For the text-containing cell, return its midpoint in [x, y] coordinate format. 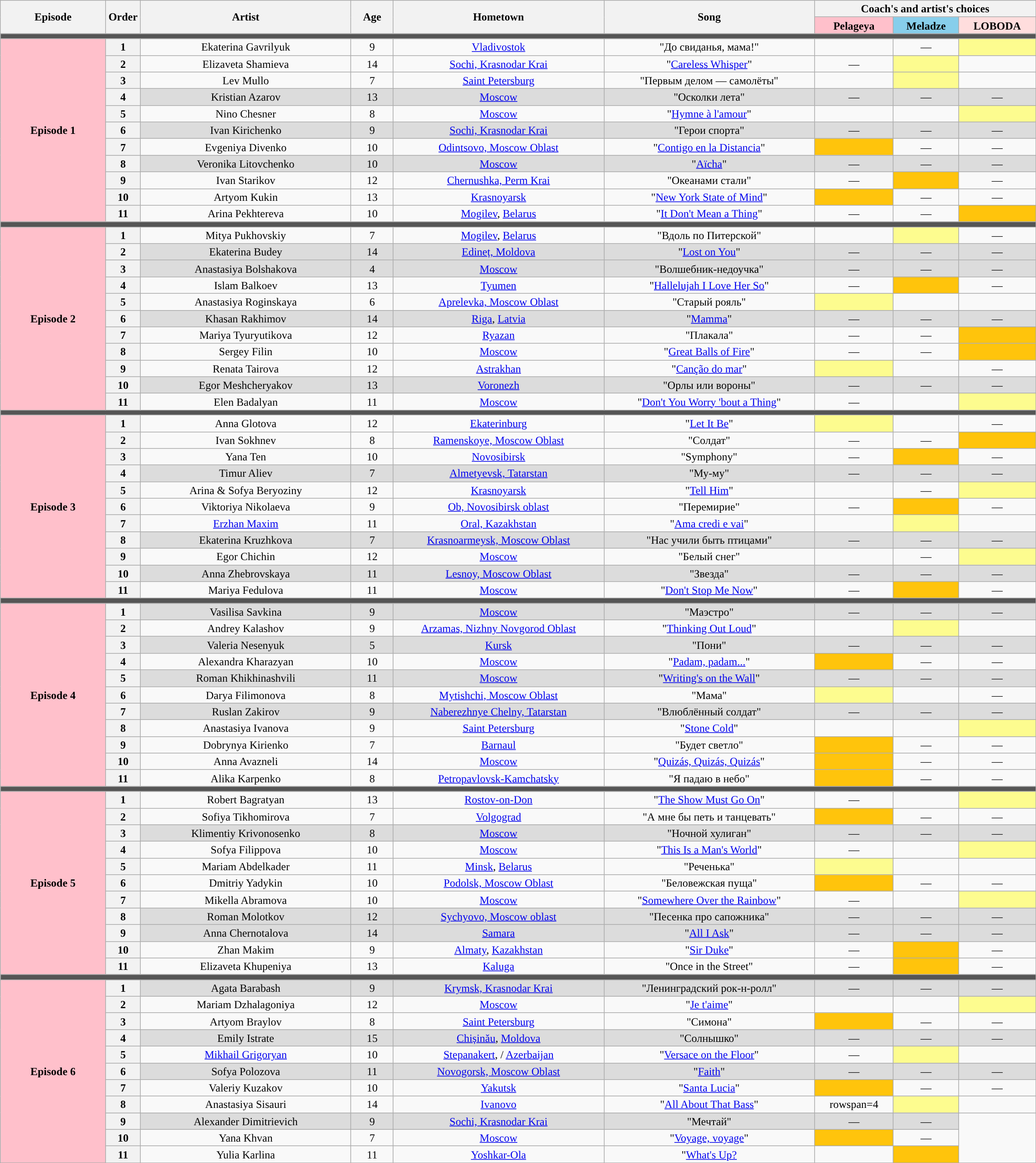
Samara [498, 933]
Episode [53, 17]
"Let It Be" [709, 423]
Artyom Braylov [246, 1021]
"Stone Cold" [709, 729]
Kaluga [498, 966]
Rostov-on-Don [498, 800]
"Пони" [709, 645]
"Реченька" [709, 866]
Yakutsk [498, 1088]
"Перемирие" [709, 506]
Ekaterinburg [498, 423]
Yana Ten [246, 457]
"Thinking Out Loud" [709, 628]
Khasan Rakhimov [246, 319]
"Ночной хулиган" [709, 833]
Almaty, Kazakhstan [498, 950]
Agata Barabash [246, 988]
Anastasiya Ivanova [246, 729]
Alexander Dimitrievich [246, 1121]
"Симона" [709, 1021]
Islam Balkoev [246, 285]
LOBODA [997, 26]
"Mamma" [709, 319]
"Careless Whisper" [709, 64]
Anastasiya Roginskaya [246, 301]
"Маэстро" [709, 612]
"Tell Him" [709, 490]
Tyumen [498, 285]
"Versace on the Floor" [709, 1055]
"Мама" [709, 695]
"Беловежская пуща" [709, 883]
"Первым делом — самолёты" [709, 80]
Ivan Sokhnev [246, 440]
"Солдат" [709, 440]
Lev Mullo [246, 80]
"All I Ask" [709, 933]
Almetyevsk, Tatarstan [498, 474]
Coach's and artist's choices [925, 9]
Darya Filimonova [246, 695]
"Ama credi e vai" [709, 524]
Ruslan Zakirov [246, 711]
"Я падаю в небо" [709, 778]
"Lost on You" [709, 252]
"Солнышко" [709, 1038]
Arina & Sofya Beryoziny [246, 490]
"Je t'aime" [709, 1005]
Petropavlovsk-Kamchatsky [498, 778]
Yana Khvan [246, 1137]
Egor Chichin [246, 556]
"Орлы или вороны" [709, 385]
Mikhail Grigoryan [246, 1055]
Anna Avazneli [246, 761]
Age [373, 17]
Astrakhan [498, 369]
Arzamas, Nizhny Novgorod Oblast [498, 628]
Elizaveta Khupeniya [246, 966]
Anna Glotova [246, 423]
Ivan Starikov [246, 180]
"Старый рояль" [709, 301]
Vladivostok [498, 47]
Ekaterina Kruzhkova [246, 540]
Ryazan [498, 335]
"Voyage, voyage" [709, 1137]
Viktoriya Nikolaeva [246, 506]
Mitya Pukhovskiy [246, 235]
Artist [246, 17]
"Symphony" [709, 457]
Andrey Kalashov [246, 628]
"Му-му" [709, 474]
"All About That Bass" [709, 1105]
"Волшебник-недоучка" [709, 269]
Sofiya Tikhomirova [246, 816]
Dobrynya Kirienko [246, 745]
Order [123, 17]
Elen Badalyan [246, 402]
Mikella Abramova [246, 900]
Klimentiy Krivonosenko [246, 833]
Episode 6 [53, 1071]
"Осколки лета" [709, 97]
"Don't You Worry 'bout a Thing" [709, 402]
Edineț, Moldova [498, 252]
"What's Up? [709, 1155]
Robert Bagratyan [246, 800]
Episode 5 [53, 883]
Ekaterina Budey [246, 252]
Pelageya [854, 26]
Sychyovo, Moscow oblast [498, 916]
"Once in the Street" [709, 966]
Episode 1 [53, 130]
Episode 2 [53, 318]
15 [373, 1038]
Kursk [498, 645]
"А мне бы петь и танцевать" [709, 816]
"Hymne à l'amour" [709, 114]
"Writing's on the Wall" [709, 678]
Krasnoarmeysk, Moscow Oblast [498, 540]
"Sir Duke" [709, 950]
"Песенка про сапожника" [709, 916]
Erzhan Maxim [246, 524]
Mytishchi, Moscow Oblast [498, 695]
Krymsk, Krasnodar Krai [498, 988]
"Мечтай" [709, 1121]
"Great Balls of Fire" [709, 352]
Veronika Litovchenko [246, 164]
Valeriy Kuzakov [246, 1088]
Kristian Azarov [246, 97]
rowspan=4 [854, 1105]
Anastasiya Bolshakova [246, 269]
Emily Istrate [246, 1038]
Zhan Makim [246, 950]
Odintsovo, Moscow Oblast [498, 147]
Timur Aliev [246, 474]
"Океанами стали" [709, 180]
"Белый снег" [709, 556]
Mariya Fedulova [246, 590]
Roman Molotkov [246, 916]
Ivan Kirichenko [246, 130]
"Нас учили быть птицами" [709, 540]
Arina Pekhtereva [246, 214]
Song [709, 17]
Sofya Filippova [246, 850]
Anna Chernotalova [246, 933]
Elizaveta Shamieva [246, 64]
Egor Meshcheryakov [246, 385]
Voronezh [498, 385]
"Ленинградский рок-н-ролл" [709, 988]
Mariya Tyuryutikova [246, 335]
Novogorsk, Moscow Oblast [498, 1071]
Chernushka, Perm Krai [498, 180]
Chișinău, Moldova [498, 1038]
"Somewhere Over the Rainbow" [709, 900]
Naberezhnye Chelny, Tatarstan [498, 711]
Mariam Dzhalagoniya [246, 1005]
"Santa Lucia" [709, 1088]
Sofya Polozova [246, 1071]
"Вдоль по Питерской" [709, 235]
"Влюблённый солдат" [709, 711]
Anna Zhebrovskaya [246, 573]
"Будет светло" [709, 745]
Nino Chesner [246, 114]
"Canção do mar" [709, 369]
Roman Khikhinashvili [246, 678]
Ivanovo [498, 1105]
Lesnoy, Moscow Oblast [498, 573]
Stepanakert, / Azerbaijan [498, 1055]
Alexandra Kharazyan [246, 661]
Ob, Novosibirsk oblast [498, 506]
Evgeniya Divenko [246, 147]
Anastasiya Sisauri [246, 1105]
Hometown [498, 17]
"The Show Must Go On" [709, 800]
Ramenskoye, Moscow Oblast [498, 440]
"Плакала" [709, 335]
Novosibirsk [498, 457]
"Aïcha" [709, 164]
"Padam, padam..." [709, 661]
Oral, Kazakhstan [498, 524]
Volgograd [498, 816]
Episode 3 [53, 506]
"Hallelujah I Love Her So" [709, 285]
Barnaul [498, 745]
Valeria Nesenyuk [246, 645]
Mariam Abdelkader [246, 866]
Podolsk, Moscow Oblast [498, 883]
"Contigo en la Distancia" [709, 147]
"Don't Stop Me Now" [709, 590]
"It Don't Mean a Thing" [709, 214]
"Звезда" [709, 573]
Vasilisa Savkina [246, 612]
"Quizás, Quizás, Quizás" [709, 761]
Aprelevka, Moscow Oblast [498, 301]
Dmitriy Yadykin [246, 883]
Meladze [926, 26]
Minsk, Belarus [498, 866]
Alika Karpenko [246, 778]
Episode 4 [53, 695]
Yoshkar-Ola [498, 1155]
Artyom Kukin [246, 197]
"Faith" [709, 1071]
Yulia Karlina [246, 1155]
Ekaterina Gavrilyuk [246, 47]
Renata Tairova [246, 369]
"Герои спорта" [709, 130]
Riga, Latvia [498, 319]
"This Is a Man's World" [709, 850]
Sergey Filin [246, 352]
"New York State of Mind" [709, 197]
"До свиданья, мама!" [709, 47]
